Extract the [X, Y] coordinate from the center of the cell holding the provided text.  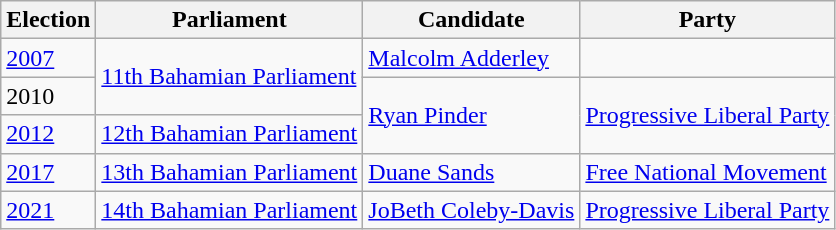
JoBeth Coleby-Davis [472, 210]
Free National Movement [708, 172]
2010 [48, 96]
11th Bahamian Parliament [230, 77]
Candidate [472, 20]
2012 [48, 134]
Election [48, 20]
2007 [48, 58]
Ryan Pinder [472, 115]
2021 [48, 210]
Duane Sands [472, 172]
Malcolm Adderley [472, 58]
Parliament [230, 20]
2017 [48, 172]
13th Bahamian Parliament [230, 172]
14th Bahamian Parliament [230, 210]
12th Bahamian Parliament [230, 134]
Party [708, 20]
